Return [X, Y] of the center of cell containing provided text 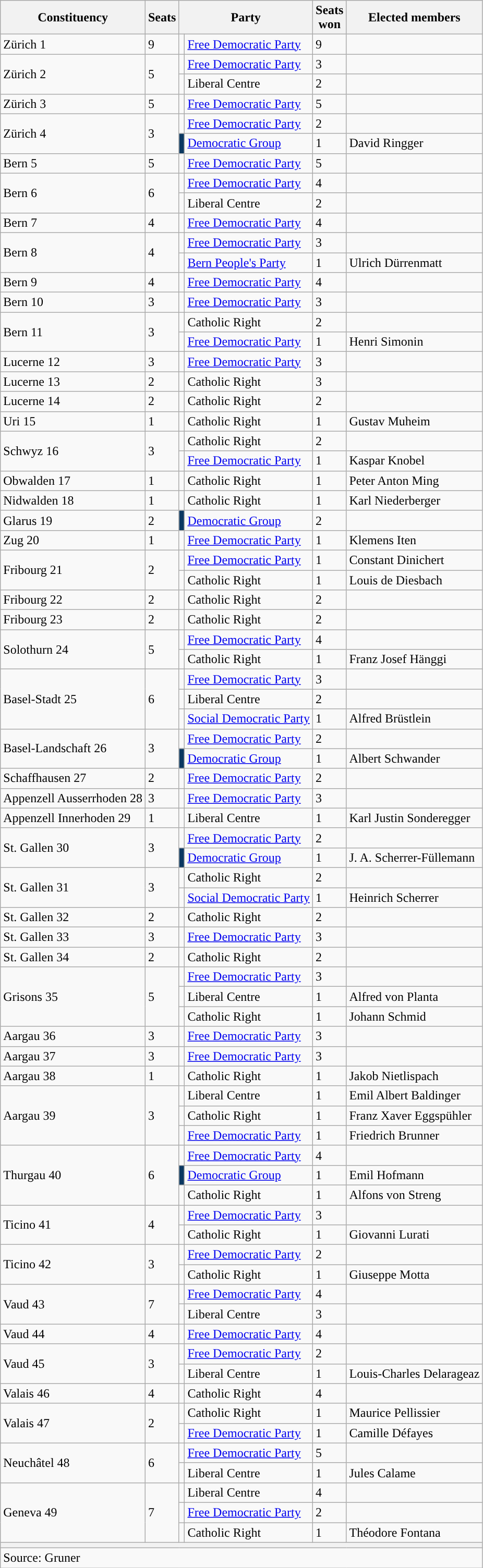
Giuseppe Motta [414, 1275]
Zürich 1 [73, 44]
Ulrich Dürrenmatt [414, 262]
Théodore Fontana [414, 1532]
Fribourg 22 [73, 600]
Bern 11 [73, 332]
Camille Défayes [414, 1433]
Thurgau 40 [73, 1175]
Nidwalden 18 [73, 500]
Zürich 2 [73, 74]
Karl Justin Sonderegger [414, 818]
Vaud 44 [73, 1334]
St. Gallen 32 [73, 917]
Schwyz 16 [73, 451]
Vaud 45 [73, 1364]
Appenzell Innerhoden 29 [73, 818]
St. Gallen 34 [73, 957]
Valais 46 [73, 1393]
Fribourg 23 [73, 620]
Zürich 3 [73, 104]
Aargau 38 [73, 1076]
Heinrich Scherrer [414, 897]
Zug 20 [73, 540]
Appenzell Ausserrhoden 28 [73, 798]
Seats [162, 18]
Emil Hofmann [414, 1175]
Peter Anton Ming [414, 481]
Ticino 42 [73, 1265]
David Ringger [414, 143]
Karl Niederberger [414, 500]
Maurice Pellissier [414, 1413]
Giovanni Lurati [414, 1235]
Johann Schmid [414, 1016]
Bern 8 [73, 252]
Zürich 4 [73, 133]
Bern 7 [73, 223]
Bern 9 [73, 283]
Emil Albert Baldinger [414, 1096]
Solothurn 24 [73, 650]
Aargau 37 [73, 1056]
Source: Gruner [241, 1558]
Klemens Iten [414, 540]
St. Gallen 33 [73, 937]
Louis de Diesbach [414, 580]
Neuchâtel 48 [73, 1463]
Aargau 36 [73, 1036]
Jules Calame [414, 1473]
Vaud 43 [73, 1304]
Alfred von Planta [414, 997]
J. A. Scherrer-Füllemann [414, 857]
Gustav Muheim [414, 421]
Lucerne 14 [73, 401]
Basel-Landschaft 26 [73, 749]
Ticino 41 [73, 1225]
Franz Josef Hänggi [414, 659]
Bern 10 [73, 302]
Basel-Stadt 25 [73, 699]
Obwalden 17 [73, 481]
Seatswon [330, 18]
Bern 5 [73, 163]
Elected members [414, 18]
Valais 47 [73, 1423]
St. Gallen 31 [73, 887]
Henri Simonin [414, 342]
Louis-Charles Delarageaz [414, 1374]
Schaffhausen 27 [73, 778]
Bern People's Party [249, 262]
Fribourg 21 [73, 570]
Lucerne 12 [73, 362]
Constant Dinichert [414, 560]
St. Gallen 30 [73, 848]
Uri 15 [73, 421]
Albert Schwander [414, 758]
Grisons 35 [73, 997]
Geneva 49 [73, 1512]
Glarus 19 [73, 520]
Alfons von Streng [414, 1195]
Constituency [73, 18]
Party [246, 18]
Alfred Brüstlein [414, 719]
Kaspar Knobel [414, 461]
Friedrich Brunner [414, 1135]
Lucerne 13 [73, 382]
Aargau 39 [73, 1116]
Bern 6 [73, 193]
Franz Xaver Eggspühler [414, 1116]
Jakob Nietlispach [414, 1076]
